For the text-containing cell, return its midpoint in [x, y] coordinate format. 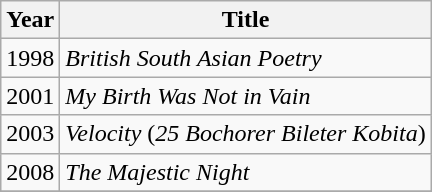
British South Asian Poetry [246, 58]
Year [30, 20]
My Birth Was Not in Vain [246, 96]
Velocity (25 Bochorer Bileter Kobita) [246, 134]
2003 [30, 134]
The Majestic Night [246, 172]
2001 [30, 96]
1998 [30, 58]
2008 [30, 172]
Title [246, 20]
